Capture the cell that displays the provided text and extract its (X, Y) central coordinate. 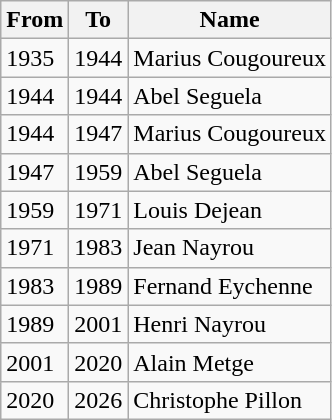
Louis Dejean (230, 210)
Jean Nayrou (230, 248)
1935 (35, 58)
Name (230, 20)
Henri Nayrou (230, 324)
Alain Metge (230, 362)
From (35, 20)
2026 (98, 400)
To (98, 20)
Fernand Eychenne (230, 286)
Christophe Pillon (230, 400)
